Output the [x, y] coordinate of the center of the cell containing the given text.  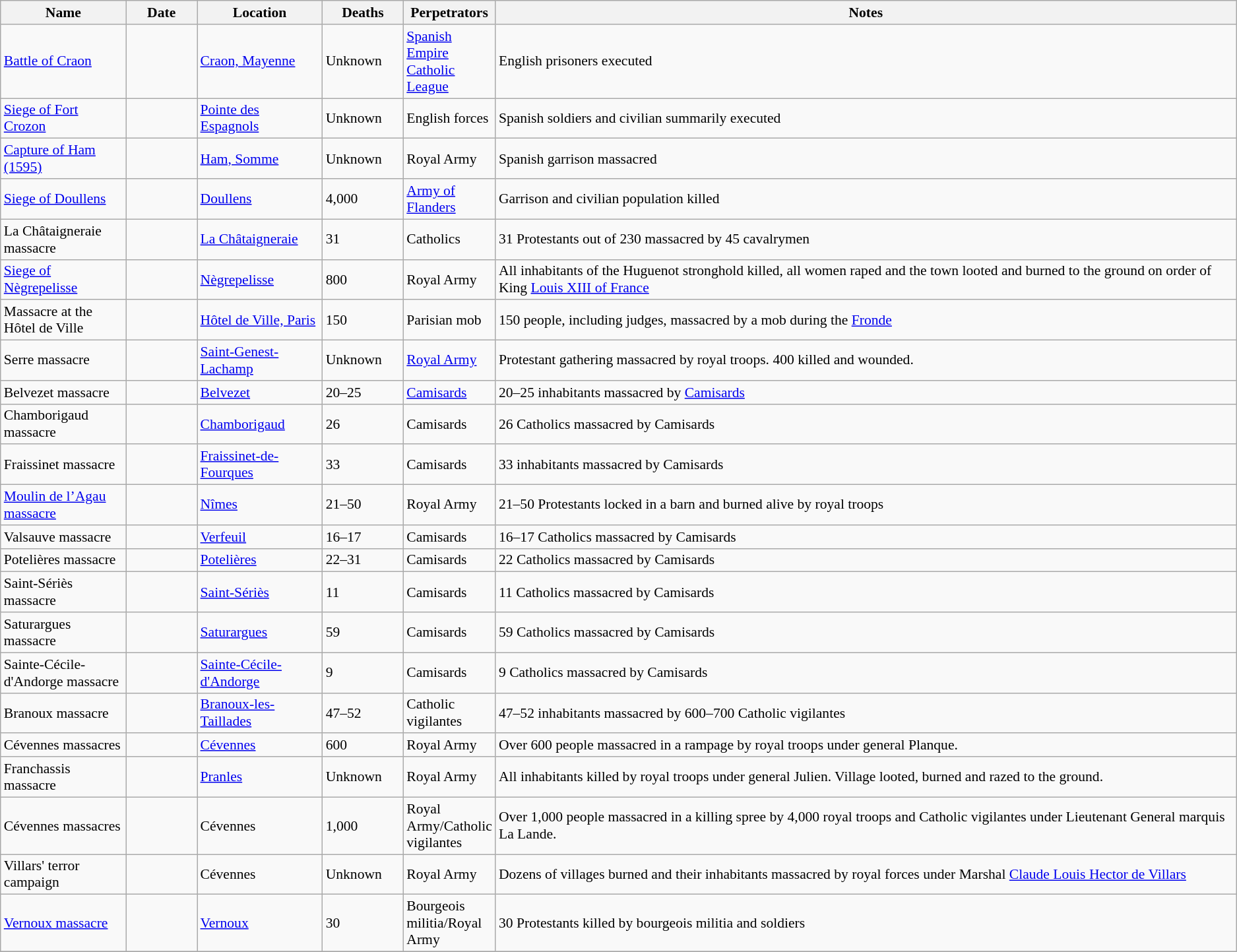
9 [363, 673]
600 [363, 746]
21–50 [363, 505]
Siege of Doullens [63, 199]
20–25 inhabitants massacred by Camisards [866, 393]
33 [363, 464]
Siege of Fort Crozon [63, 119]
Location [259, 13]
Notes [866, 13]
Pranles [259, 777]
11 [363, 592]
16–17 [363, 537]
30 Protestants killed by bourgeois militia and soldiers [866, 924]
Deaths [363, 13]
20–25 [363, 393]
Fraissinet massacre [63, 464]
Franchassis massacre [63, 777]
Massacre at the Hôtel de Ville [63, 321]
16–17 Catholics massacred by Camisards [866, 537]
English prisoners executed [866, 61]
Over 1,000 people massacred in a killing spree by 4,000 royal troops and Catholic vigilantes under Lieutenant General marquis La Lande. [866, 826]
800 [363, 280]
1,000 [363, 826]
Fraissinet-de-Fourques [259, 464]
Saint-Sériès [259, 592]
22 Catholics massacred by Camisards [866, 560]
Saint-Genest-Lachamp [259, 360]
33 inhabitants massacred by Camisards [866, 464]
Saturargues [259, 632]
Dozens of villages burned and their inhabitants massacred by royal forces under Marshal Claude Louis Hector de Villars [866, 875]
Nègrepelisse [259, 280]
Siege of Nègrepelisse [63, 280]
Belvezet [259, 393]
All inhabitants of the Huguenot stronghold killed, all women raped and the town looted and burned to the ground on order of King Louis XIII of France [866, 280]
Craon, Mayenne [259, 61]
Catholic vigilantes [449, 713]
31 [363, 239]
59 Catholics massacred by Camisards [866, 632]
Potelières [259, 560]
English forces [449, 119]
Army of Flanders [449, 199]
Vernoux [259, 924]
Spanish soldiers and civilian summarily executed [866, 119]
Garrison and civilian population killed [866, 199]
Saturargues massacre [63, 632]
22–31 [363, 560]
Sainte-Cécile-d'Andorge massacre [63, 673]
47–52 [363, 713]
150 [363, 321]
Pointe des Espagnols [259, 119]
Protestant gathering massacred by royal troops. 400 killed and wounded. [866, 360]
Branoux massacre [63, 713]
59 [363, 632]
Spanish garrison massacred [866, 158]
Branoux-les-Taillades [259, 713]
Name [63, 13]
150 people, including judges, massacred by a mob during the Fronde [866, 321]
Belvezet massacre [63, 393]
Battle of Craon [63, 61]
30 [363, 924]
La Châtaigneraie massacre [63, 239]
26 Catholics massacred by Camisards [866, 424]
Potelières massacre [63, 560]
26 [363, 424]
4,000 [363, 199]
Villars' terror campaign [63, 875]
Moulin de l’Agau massacre [63, 505]
Doullens [259, 199]
Chamborigaud [259, 424]
All inhabitants killed by royal troops under general Julien. Village looted, burned and razed to the ground. [866, 777]
Verfeuil [259, 537]
Vernoux massacre [63, 924]
Saint-Sériès massacre [63, 592]
11 Catholics massacred by Camisards [866, 592]
Perpetrators [449, 13]
Ham, Somme [259, 158]
Parisian mob [449, 321]
Capture of Ham (1595) [63, 158]
Royal Army/Catholic vigilantes [449, 826]
Serre massacre [63, 360]
Over 600 people massacred in a rampage by royal troops under general Planque. [866, 746]
Spanish EmpireCatholic League [449, 61]
Sainte-Cécile-d'Andorge [259, 673]
Hôtel de Ville, Paris [259, 321]
Nîmes [259, 505]
9 Catholics massacred by Camisards [866, 673]
47–52 inhabitants massacred by 600–700 Catholic vigilantes [866, 713]
La Châtaigneraie [259, 239]
Date [162, 13]
Bourgeois militia/Royal Army [449, 924]
Valsauve massacre [63, 537]
Chamborigaud massacre [63, 424]
Catholics [449, 239]
21–50 Protestants locked in a barn and burned alive by royal troops [866, 505]
31 Protestants out of 230 massacred by 45 cavalrymen [866, 239]
